Output the (x, y) coordinate of the center of the cell containing the given text.  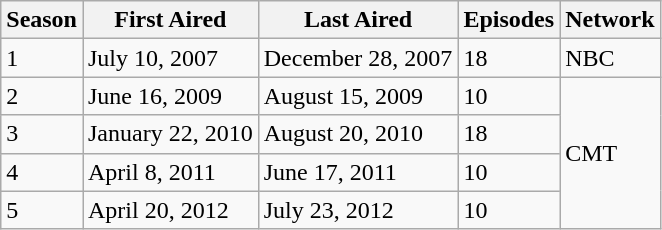
August 20, 2010 (358, 134)
Last Aired (358, 20)
4 (42, 172)
August 15, 2009 (358, 96)
5 (42, 210)
June 17, 2011 (358, 172)
First Aired (170, 20)
April 20, 2012 (170, 210)
1 (42, 58)
July 10, 2007 (170, 58)
June 16, 2009 (170, 96)
January 22, 2010 (170, 134)
April 8, 2011 (170, 172)
Network (610, 20)
NBC (610, 58)
3 (42, 134)
December 28, 2007 (358, 58)
CMT (610, 153)
Episodes (509, 20)
Season (42, 20)
2 (42, 96)
July 23, 2012 (358, 210)
